Return the [X, Y] coordinate for the center point of the cell that contains the specified text.  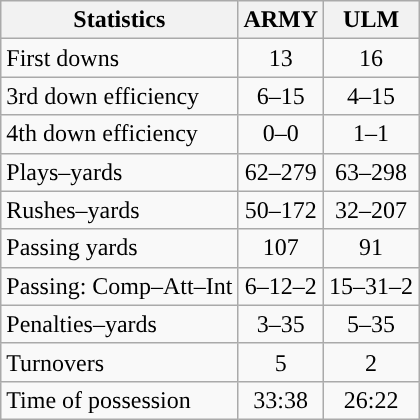
26:22 [372, 400]
ARMY [281, 20]
15–31–2 [372, 286]
62–279 [281, 172]
107 [281, 248]
Rushes–yards [120, 210]
1–1 [372, 134]
Penalties–yards [120, 324]
0–0 [281, 134]
13 [281, 58]
33:38 [281, 400]
Passing: Comp–Att–Int [120, 286]
32–207 [372, 210]
91 [372, 248]
16 [372, 58]
6–15 [281, 96]
Time of possession [120, 400]
ULM [372, 20]
6–12–2 [281, 286]
4th down efficiency [120, 134]
Passing yards [120, 248]
5–35 [372, 324]
63–298 [372, 172]
3–35 [281, 324]
Turnovers [120, 362]
5 [281, 362]
Plays–yards [120, 172]
First downs [120, 58]
50–172 [281, 210]
3rd down efficiency [120, 96]
2 [372, 362]
4–15 [372, 96]
Statistics [120, 20]
